Capture the cell that displays the provided text and extract its (x, y) central coordinate. 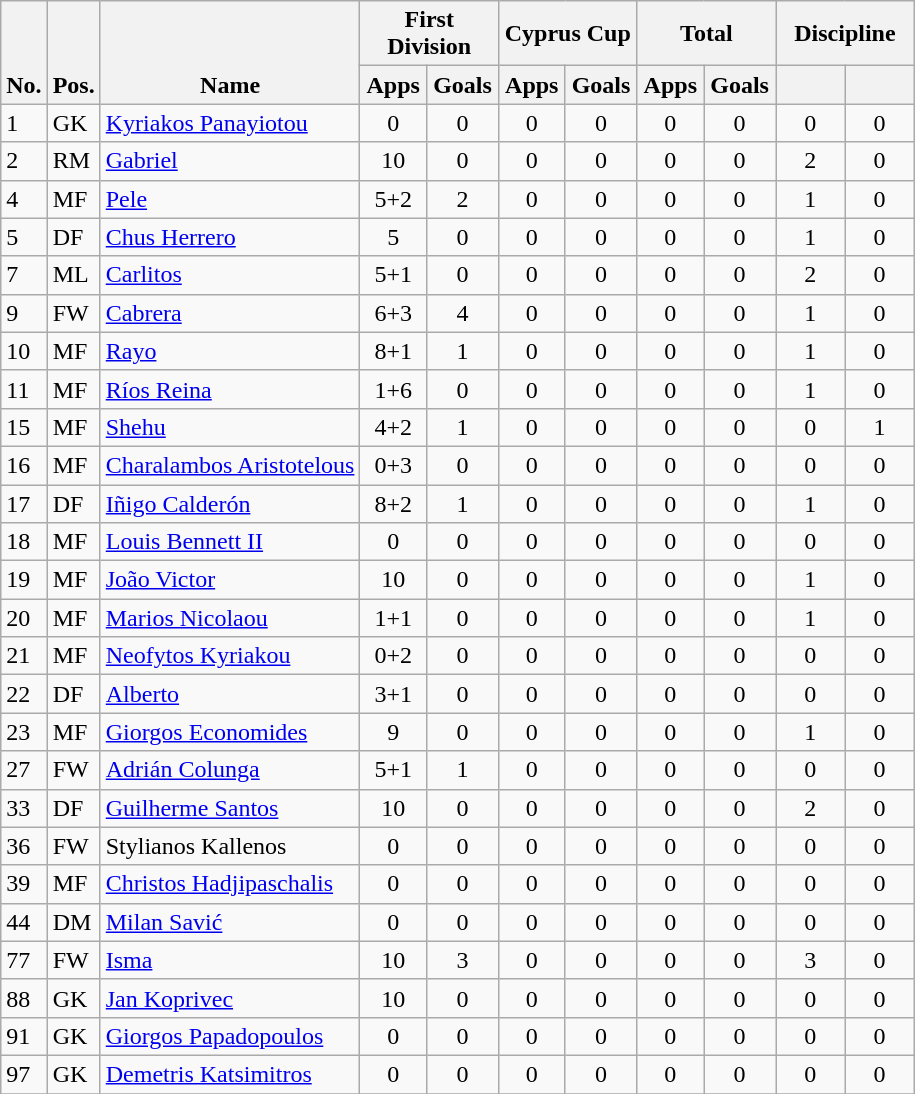
Giorgos Papadopoulos (230, 1036)
5+2 (394, 199)
16 (24, 465)
21 (24, 656)
77 (24, 960)
97 (24, 1074)
0+3 (394, 465)
Neofytos Kyriakou (230, 656)
Guilherme Santos (230, 808)
Jan Koprivec (230, 998)
8+1 (394, 351)
36 (24, 846)
6+3 (394, 313)
Total (706, 34)
3+1 (394, 694)
Shehu (230, 427)
Stylianos Kallenos (230, 846)
Rayo (230, 351)
RM (74, 161)
Kyriakos Panayiotou (230, 123)
Alberto (230, 694)
0+2 (394, 656)
19 (24, 580)
Giorgos Economides (230, 732)
Gabriel (230, 161)
44 (24, 922)
91 (24, 1036)
20 (24, 618)
Adrián Colunga (230, 770)
39 (24, 884)
15 (24, 427)
Carlitos (230, 275)
Isma (230, 960)
18 (24, 542)
DM (74, 922)
7 (24, 275)
Pos. (74, 52)
First Division (430, 34)
Milan Savić (230, 922)
1+6 (394, 389)
Pele (230, 199)
ML (74, 275)
17 (24, 503)
No. (24, 52)
Iñigo Calderón (230, 503)
Name (230, 52)
23 (24, 732)
Discipline (846, 34)
33 (24, 808)
Cyprus Cup (568, 34)
1+1 (394, 618)
4+2 (394, 427)
Chus Herrero (230, 237)
Louis Bennett II (230, 542)
Christos Hadjipaschalis (230, 884)
João Victor (230, 580)
Charalambos Aristotelous (230, 465)
Marios Nicolaou (230, 618)
27 (24, 770)
Ríos Reina (230, 389)
11 (24, 389)
8+2 (394, 503)
88 (24, 998)
Demetris Katsimitros (230, 1074)
Cabrera (230, 313)
22 (24, 694)
